From the cell containing the given text, extract its center point as [X, Y] coordinate. 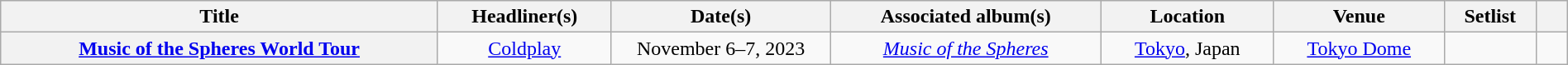
Tokyo, Japan [1188, 48]
Music of the Spheres World Tour [220, 48]
Music of the Spheres [966, 48]
Location [1188, 17]
Venue [1359, 17]
Setlist [1490, 17]
Tokyo Dome [1359, 48]
Coldplay [524, 48]
November 6–7, 2023 [721, 48]
Date(s) [721, 17]
Associated album(s) [966, 17]
Title [220, 17]
Headliner(s) [524, 17]
